Determine the [X, Y] coordinate at the center of the cell enclosing the given text.  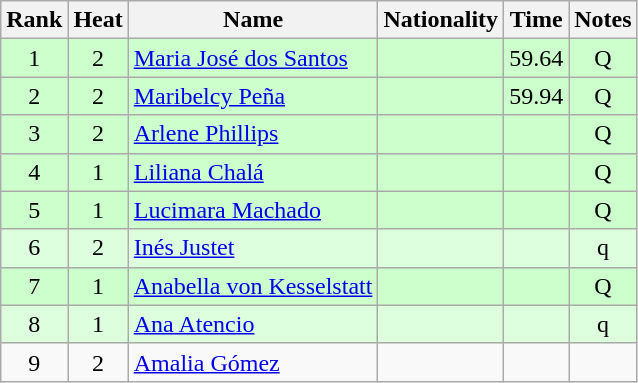
Heat [98, 20]
6 [34, 248]
Rank [34, 20]
Nationality [441, 20]
4 [34, 172]
Notes [603, 20]
Name [253, 20]
9 [34, 362]
Lucimara Machado [253, 210]
Time [536, 20]
Arlene Phillips [253, 134]
3 [34, 134]
Maria José dos Santos [253, 58]
7 [34, 286]
Ana Atencio [253, 324]
59.64 [536, 58]
Amalia Gómez [253, 362]
59.94 [536, 96]
Liliana Chalá [253, 172]
8 [34, 324]
Inés Justet [253, 248]
5 [34, 210]
Anabella von Kesselstatt [253, 286]
Maribelcy Peña [253, 96]
